Search for the cell housing the specified text and yield its (x, y) center coordinate. 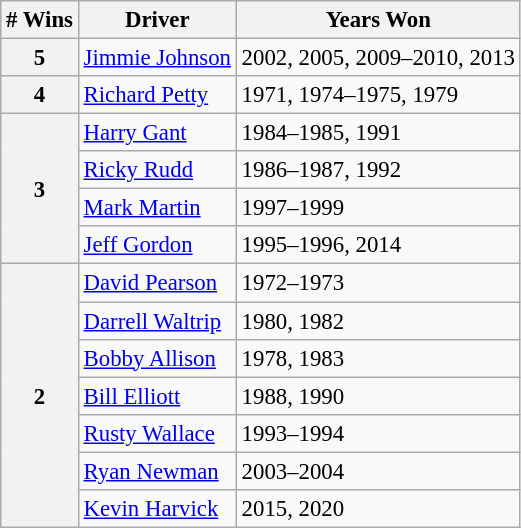
1986–1987, 1992 (378, 170)
1972–1973 (378, 283)
Kevin Harvick (157, 509)
2015, 2020 (378, 509)
Jeff Gordon (157, 245)
1993–1994 (378, 433)
1995–1996, 2014 (378, 245)
4 (40, 95)
Mark Martin (157, 208)
2 (40, 396)
2003–2004 (378, 471)
3 (40, 189)
1997–1999 (378, 208)
Darrell Waltrip (157, 321)
Ryan Newman (157, 471)
Ricky Rudd (157, 170)
Bobby Allison (157, 358)
Jimmie Johnson (157, 58)
1971, 1974–1975, 1979 (378, 95)
Richard Petty (157, 95)
1980, 1982 (378, 321)
1978, 1983 (378, 358)
5 (40, 58)
1984–1985, 1991 (378, 133)
1988, 1990 (378, 396)
Rusty Wallace (157, 433)
Harry Gant (157, 133)
Years Won (378, 20)
2002, 2005, 2009–2010, 2013 (378, 58)
David Pearson (157, 283)
# Wins (40, 20)
Driver (157, 20)
Bill Elliott (157, 396)
